For the text-containing cell, return its midpoint in (x, y) coordinate format. 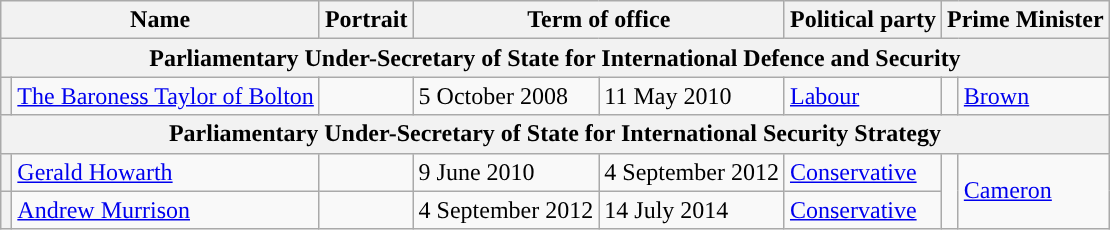
14 July 2014 (692, 210)
Prime Minister (1025, 20)
Portrait (366, 20)
Parliamentary Under-Secretary of State for International Defence and Security (555, 58)
Political party (862, 20)
11 May 2010 (692, 96)
Term of office (598, 20)
Brown (1034, 96)
The Baroness Taylor of Bolton (166, 96)
Cameron (1034, 191)
5 October 2008 (506, 96)
Name (160, 20)
Labour (862, 96)
9 June 2010 (506, 172)
Andrew Murrison (166, 210)
Parliamentary Under-Secretary of State for International Security Strategy (555, 134)
Gerald Howarth (166, 172)
